Output the [x, y] coordinate of the center of the cell containing the given text.  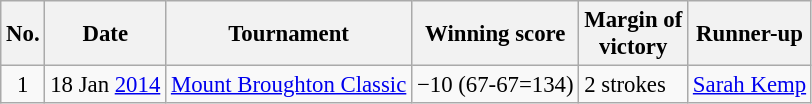
Mount Broughton Classic [289, 85]
Runner-up [750, 34]
No. [23, 34]
Tournament [289, 34]
Margin ofvictory [634, 34]
−10 (67-67=134) [496, 85]
Date [106, 34]
2 strokes [634, 85]
18 Jan 2014 [106, 85]
1 [23, 85]
Sarah Kemp [750, 85]
Winning score [496, 34]
